Return [X, Y] of the center of cell containing provided text 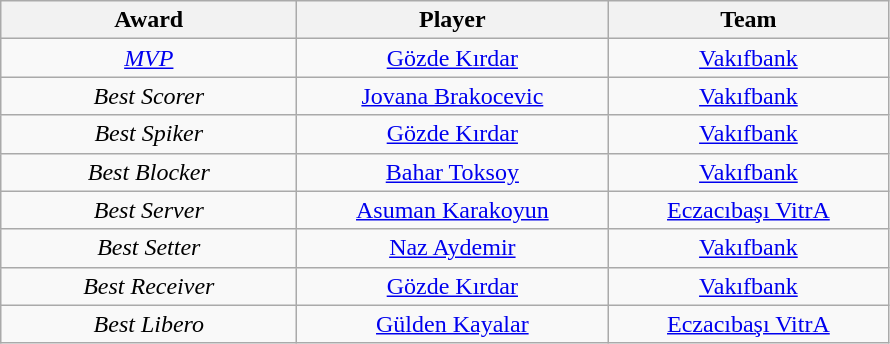
Jovana Brakocevic [452, 96]
Best Spiker [149, 134]
Best Receiver [149, 286]
Gülden Kayalar [452, 324]
Asuman Karakoyun [452, 210]
Best Blocker [149, 172]
Best Libero [149, 324]
Best Server [149, 210]
Naz Aydemir [452, 248]
Bahar Toksoy [452, 172]
Player [452, 20]
Award [149, 20]
Best Setter [149, 248]
Best Scorer [149, 96]
Team [748, 20]
MVP [149, 58]
